Extract the (x, y) coordinate from the center of the cell holding the provided text.  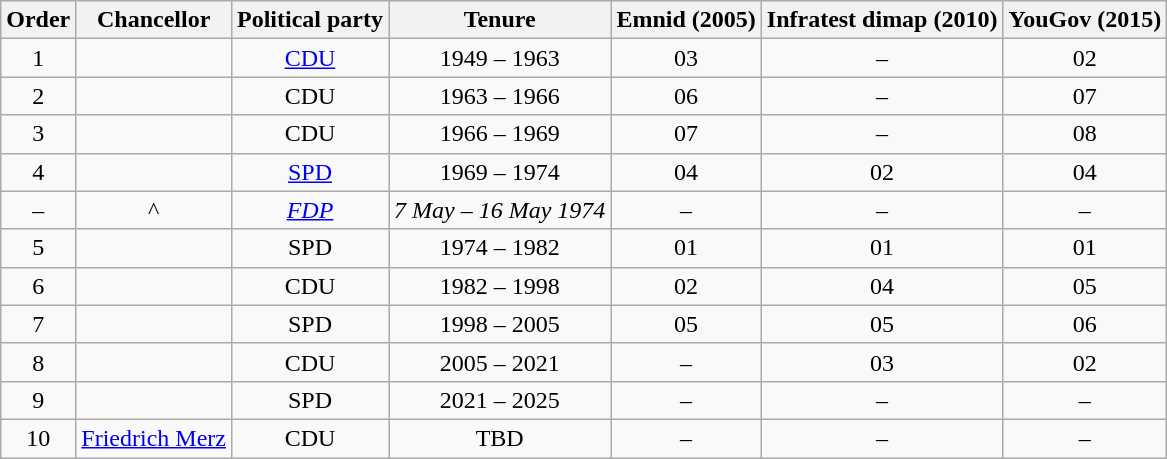
4 (38, 172)
1998 – 2005 (499, 324)
1982 – 1998 (499, 286)
Infratest dimap (2010) (882, 20)
Tenure (499, 20)
Friedrich Merz (154, 438)
1949 – 1963 (499, 58)
YouGov (2015) (1085, 20)
1974 – 1982 (499, 248)
3 (38, 134)
8 (38, 362)
6 (38, 286)
Emnid (2005) (686, 20)
5 (38, 248)
2021 – 2025 (499, 400)
Political party (310, 20)
10 (38, 438)
7 (38, 324)
2 (38, 96)
9 (38, 400)
1969 – 1974 (499, 172)
Chancellor (154, 20)
1966 – 1969 (499, 134)
Order (38, 20)
7 May – 16 May 1974 (499, 210)
1963 – 1966 (499, 96)
08 (1085, 134)
2005 – 2021 (499, 362)
1 (38, 58)
TBD (499, 438)
FDP (310, 210)
^ (154, 210)
